Detect which cell encompasses the target text, then output its [X, Y] center coordinate. 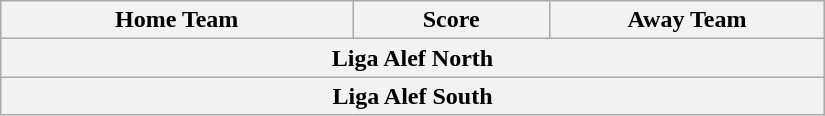
Score [452, 20]
Away Team [688, 20]
Home Team [177, 20]
Liga Alef North [413, 58]
Liga Alef South [413, 96]
